Capture the cell that displays the provided text and extract its [X, Y] central coordinate. 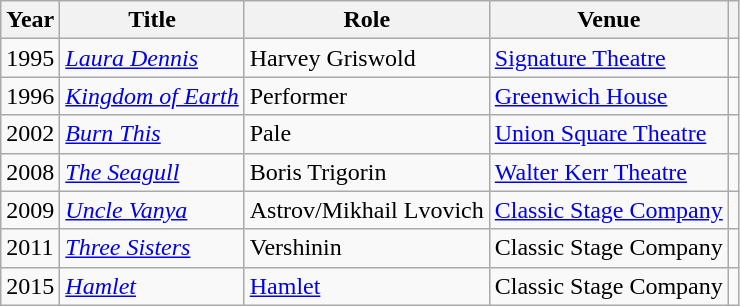
2008 [30, 172]
1995 [30, 58]
Astrov/Mikhail Lvovich [366, 210]
Walter Kerr Theatre [608, 172]
Three Sisters [152, 248]
Pale [366, 134]
Union Square Theatre [608, 134]
Burn This [152, 134]
Year [30, 20]
Signature Theatre [608, 58]
Laura Dennis [152, 58]
Role [366, 20]
Uncle Vanya [152, 210]
Performer [366, 96]
2002 [30, 134]
Harvey Griswold [366, 58]
1996 [30, 96]
Venue [608, 20]
The Seagull [152, 172]
2011 [30, 248]
Boris Trigorin [366, 172]
Vershinin [366, 248]
2009 [30, 210]
Title [152, 20]
2015 [30, 286]
Greenwich House [608, 96]
Kingdom of Earth [152, 96]
